Provide the (x, y) coordinate of the cell's center where the given text is located.  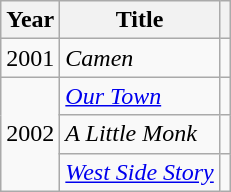
A Little Monk (140, 134)
2001 (30, 58)
Our Town (140, 96)
Year (30, 20)
West Side Story (140, 172)
Camen (140, 58)
Title (140, 20)
2002 (30, 134)
